Pinpoint the cell where the given text exists, returning its (x, y) midpoint coordinate. 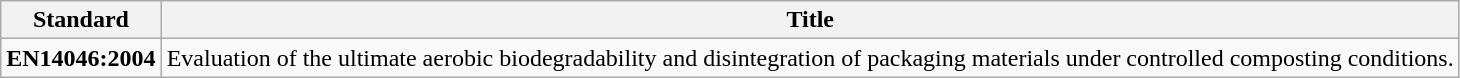
EN14046:2004 (81, 58)
Evaluation of the ultimate aerobic biodegradability and disintegration of packaging materials under controlled composting conditions. (810, 58)
Title (810, 20)
Standard (81, 20)
